Detect which cell encompasses the target text, then output its [X, Y] center coordinate. 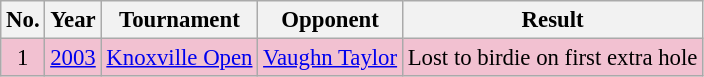
1 [23, 58]
Opponent [330, 20]
2003 [73, 58]
Vaughn Taylor [330, 58]
Year [73, 20]
No. [23, 20]
Knoxville Open [180, 58]
Tournament [180, 20]
Result [552, 20]
Lost to birdie on first extra hole [552, 58]
